Determine the (X, Y) coordinate at the center of the cell enclosing the given text.  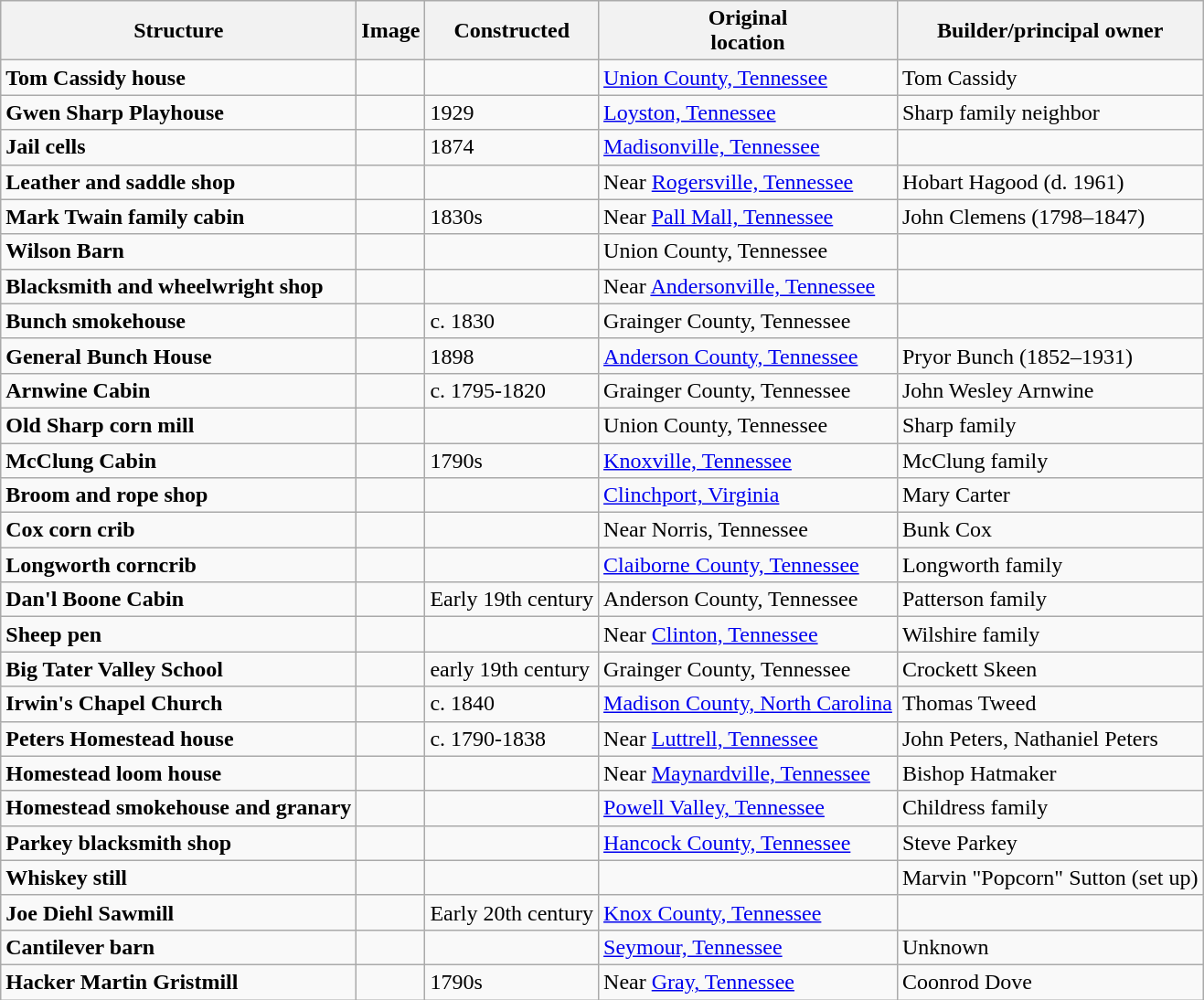
1830s (512, 217)
John Wesley Arnwine (1050, 390)
Longworth corncrib (179, 565)
Childress family (1050, 808)
Broom and rope shop (179, 495)
Seymour, Tennessee (748, 947)
c. 1830 (512, 321)
Pryor Bunch (1852–1931) (1050, 356)
1898 (512, 356)
Homestead smokehouse and granary (179, 808)
Whiskey still (179, 878)
c. 1790-1838 (512, 739)
Tom Cassidy (1050, 78)
Madison County, North Carolina (748, 704)
Original location (748, 31)
Claiborne County, Tennessee (748, 565)
Leather and saddle shop (179, 182)
Clinchport, Virginia (748, 495)
Big Tater Valley School (179, 669)
Hobart Hagood (d. 1961) (1050, 182)
Jail cells (179, 147)
Wilson Barn (179, 251)
Near Maynardville, Tennessee (748, 773)
Arnwine Cabin (179, 390)
Powell Valley, Tennessee (748, 808)
Early 19th century (512, 600)
Cantilever barn (179, 947)
Tom Cassidy house (179, 78)
Loyston, Tennessee (748, 112)
Patterson family (1050, 600)
Sharp family (1050, 425)
General Bunch House (179, 356)
Constructed (512, 31)
Near Andersonville, Tennessee (748, 286)
Near Rogersville, Tennessee (748, 182)
Homestead loom house (179, 773)
Dan'l Boone Cabin (179, 600)
Bunk Cox (1050, 530)
c. 1840 (512, 704)
Thomas Tweed (1050, 704)
Near Gray, Tennessee (748, 982)
Structure (179, 31)
Old Sharp corn mill (179, 425)
Steve Parkey (1050, 843)
early 19th century (512, 669)
John Clemens (1798–1847) (1050, 217)
Image (391, 31)
Peters Homestead house (179, 739)
Madisonville, Tennessee (748, 147)
1929 (512, 112)
Bishop Hatmaker (1050, 773)
McClung family (1050, 460)
Near Luttrell, Tennessee (748, 739)
Marvin "Popcorn" Sutton (set up) (1050, 878)
Wilshire family (1050, 634)
Gwen Sharp Playhouse (179, 112)
Unknown (1050, 947)
Joe Diehl Sawmill (179, 912)
Near Norris, Tennessee (748, 530)
Irwin's Chapel Church (179, 704)
McClung Cabin (179, 460)
Cox corn crib (179, 530)
Near Pall Mall, Tennessee (748, 217)
Blacksmith and wheelwright shop (179, 286)
c. 1795-1820 (512, 390)
Bunch smokehouse (179, 321)
1874 (512, 147)
Near Clinton, Tennessee (748, 634)
John Peters, Nathaniel Peters (1050, 739)
Knoxville, Tennessee (748, 460)
Mark Twain family cabin (179, 217)
Sharp family neighbor (1050, 112)
Longworth family (1050, 565)
Hacker Martin Gristmill (179, 982)
Coonrod Dove (1050, 982)
Knox County, Tennessee (748, 912)
Parkey blacksmith shop (179, 843)
Early 20th century (512, 912)
Builder/principal owner (1050, 31)
Sheep pen (179, 634)
Crockett Skeen (1050, 669)
Mary Carter (1050, 495)
Hancock County, Tennessee (748, 843)
